Output the (X, Y) coordinate of the center of the cell containing the given text.  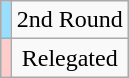
Relegated (70, 58)
2nd Round (70, 20)
